Determine the [X, Y] coordinate at the center of the cell enclosing the given text.  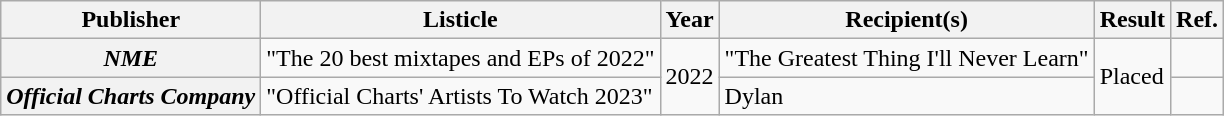
Ref. [1198, 20]
Year [690, 20]
Dylan [906, 96]
NME [131, 58]
Publisher [131, 20]
Placed [1132, 77]
"The Greatest Thing I'll Never Learn" [906, 58]
Listicle [460, 20]
2022 [690, 77]
Result [1132, 20]
"Official Charts' Artists To Watch 2023" [460, 96]
Official Charts Company [131, 96]
"The 20 best mixtapes and EPs of 2022" [460, 58]
Recipient(s) [906, 20]
